Find where the given text appears and provide that cell's center as (X, Y) coordinate. 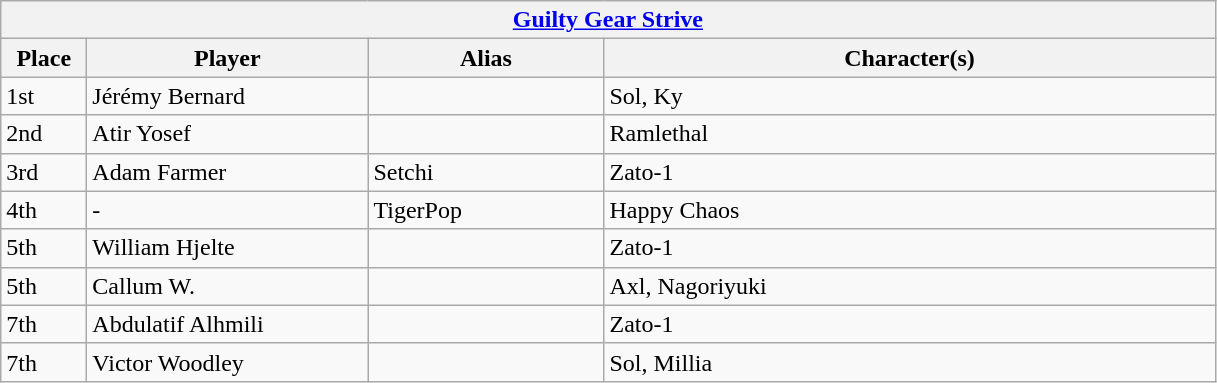
Alias (486, 58)
Happy Chaos (910, 210)
1st (44, 96)
3rd (44, 172)
Guilty Gear Strive (608, 20)
- (228, 210)
Sol, Millia (910, 362)
Setchi (486, 172)
Abdulatif Alhmili (228, 324)
4th (44, 210)
Player (228, 58)
Ramlethal (910, 134)
TigerPop (486, 210)
2nd (44, 134)
Axl, Nagoriyuki (910, 286)
Place (44, 58)
Callum W. (228, 286)
Adam Farmer (228, 172)
William Hjelte (228, 248)
Victor Woodley (228, 362)
Character(s) (910, 58)
Atir Yosef (228, 134)
Jérémy Bernard (228, 96)
Sol, Ky (910, 96)
